Scan for the cell matching the given text and deliver its [X, Y] coordinate at center. 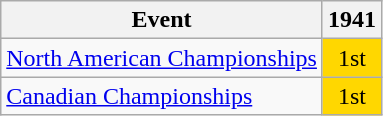
North American Championships [162, 58]
1941 [352, 20]
Canadian Championships [162, 96]
Event [162, 20]
